Return the [x, y] coordinate for the center point of the cell that contains the specified text.  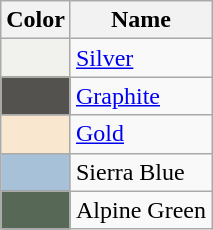
Graphite [140, 96]
Sierra Blue [140, 172]
Name [140, 20]
Gold [140, 134]
Silver [140, 58]
Color [36, 20]
Alpine Green [140, 210]
